Output the (X, Y) coordinate of the center of the cell containing the given text.  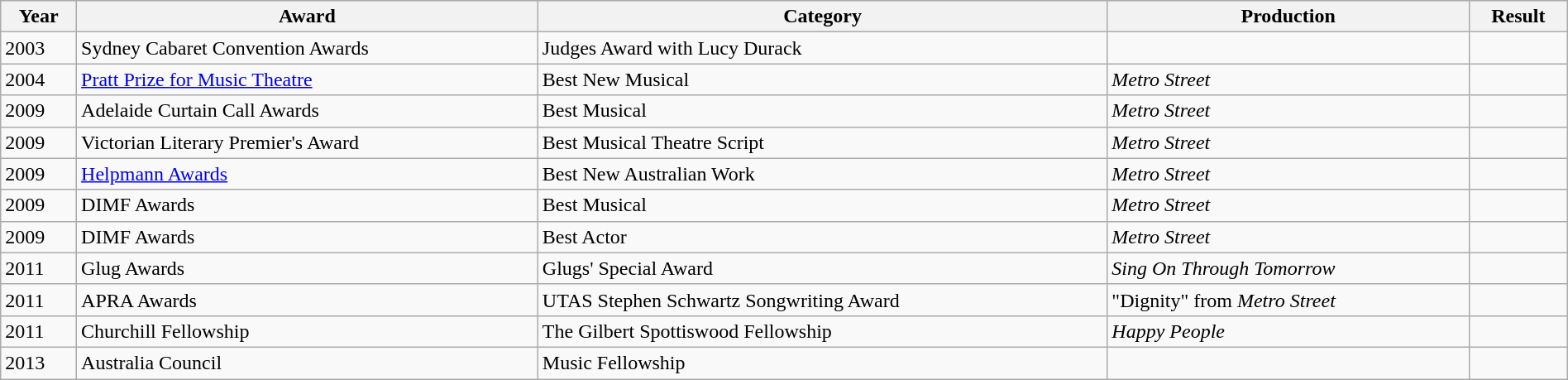
Pratt Prize for Music Theatre (308, 79)
Adelaide Curtain Call Awards (308, 111)
Production (1288, 17)
Australia Council (308, 363)
Judges Award with Lucy Durack (822, 48)
Best New Australian Work (822, 174)
Year (39, 17)
Best Musical Theatre Script (822, 142)
Best New Musical (822, 79)
Best Actor (822, 237)
2003 (39, 48)
The Gilbert Spottiswood Fellowship (822, 331)
2004 (39, 79)
Music Fellowship (822, 363)
Helpmann Awards (308, 174)
2013 (39, 363)
"Dignity" from Metro Street (1288, 300)
Sing On Through Tomorrow (1288, 268)
Sydney Cabaret Convention Awards (308, 48)
Glugs' Special Award (822, 268)
Award (308, 17)
UTAS Stephen Schwartz Songwriting Award (822, 300)
APRA Awards (308, 300)
Victorian Literary Premier's Award (308, 142)
Churchill Fellowship (308, 331)
Glug Awards (308, 268)
Happy People (1288, 331)
Result (1518, 17)
Category (822, 17)
